Pinpoint the cell where the given text exists, returning its (X, Y) midpoint coordinate. 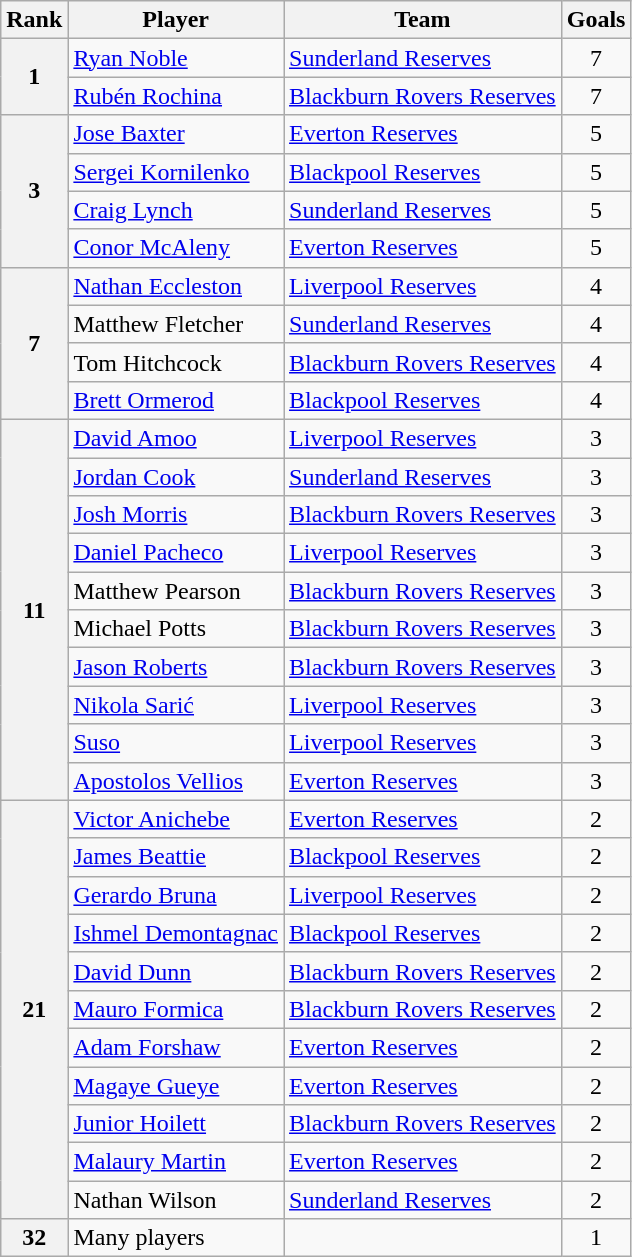
Nikola Sarić (176, 705)
Gerardo Bruna (176, 895)
Jose Baxter (176, 134)
21 (34, 1010)
Rubén Rochina (176, 96)
Michael Potts (176, 629)
Sergei Kornilenko (176, 172)
Ryan Noble (176, 58)
Junior Hoilett (176, 1124)
Josh Morris (176, 515)
Player (176, 20)
Nathan Wilson (176, 1200)
David Amoo (176, 438)
Jordan Cook (176, 477)
Conor McAleny (176, 248)
Ishmel Demontagnac (176, 933)
32 (34, 1238)
Malaury Martin (176, 1162)
Many players (176, 1238)
Brett Ormerod (176, 400)
Apostolos Vellios (176, 781)
Team (423, 20)
David Dunn (176, 971)
Victor Anichebe (176, 819)
Daniel Pacheco (176, 553)
11 (34, 610)
Suso (176, 743)
Mauro Formica (176, 1009)
James Beattie (176, 857)
Matthew Fletcher (176, 324)
Jason Roberts (176, 667)
Rank (34, 20)
Magaye Gueye (176, 1085)
Craig Lynch (176, 210)
Matthew Pearson (176, 591)
Goals (596, 20)
Nathan Eccleston (176, 286)
Adam Forshaw (176, 1047)
Tom Hitchcock (176, 362)
